Find where the given text appears and provide that cell's center as (X, Y) coordinate. 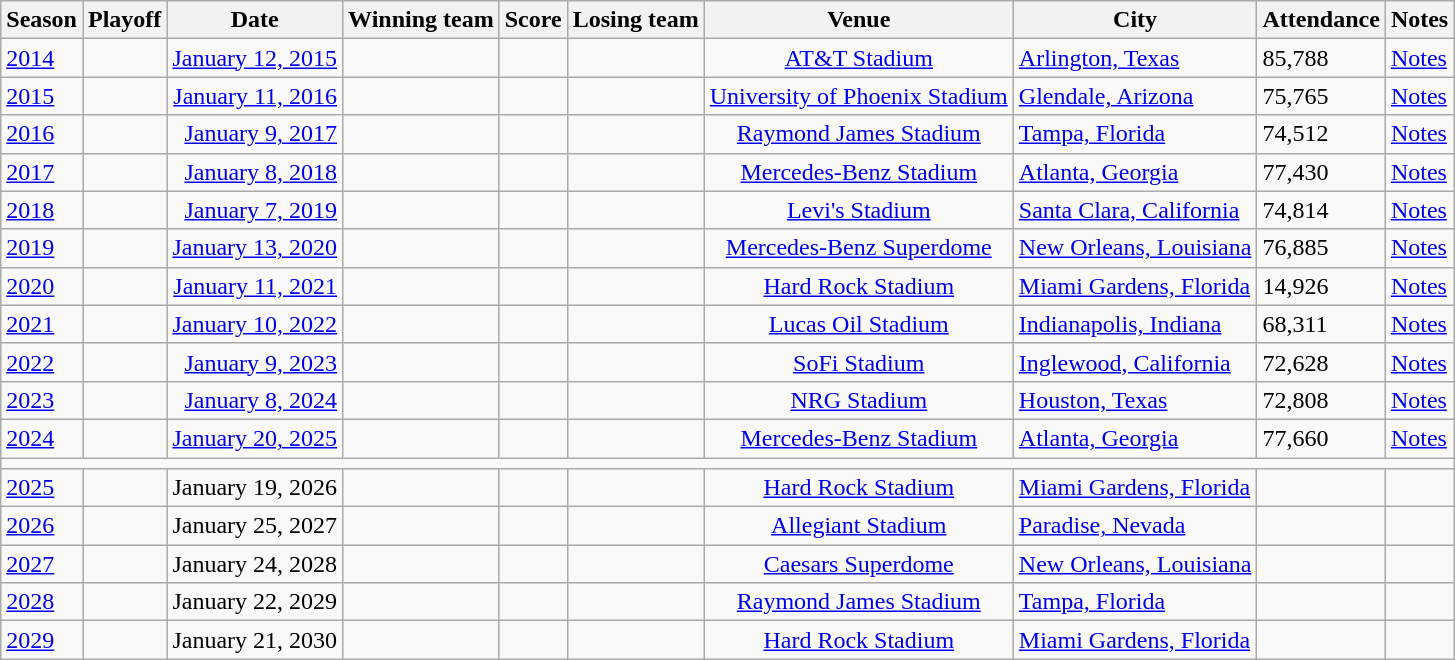
2015 (42, 96)
74,814 (1321, 210)
Levi's Stadium (858, 210)
Houston, Texas (1135, 400)
January 24, 2028 (255, 564)
January 12, 2015 (255, 58)
SoFi Stadium (858, 362)
Score (533, 20)
Winning team (422, 20)
2021 (42, 324)
72,808 (1321, 400)
City (1135, 20)
NRG Stadium (858, 400)
2019 (42, 248)
Attendance (1321, 20)
68,311 (1321, 324)
2027 (42, 564)
85,788 (1321, 58)
AT&T Stadium (858, 58)
77,430 (1321, 172)
2029 (42, 640)
Inglewood, California (1135, 362)
January 10, 2022 (255, 324)
74,512 (1321, 134)
2014 (42, 58)
2026 (42, 526)
January 7, 2019 (255, 210)
January 20, 2025 (255, 438)
January 25, 2027 (255, 526)
Venue (858, 20)
January 13, 2020 (255, 248)
Losing team (636, 20)
2020 (42, 286)
2028 (42, 602)
Paradise, Nevada (1135, 526)
Season (42, 20)
2017 (42, 172)
Allegiant Stadium (858, 526)
2016 (42, 134)
2022 (42, 362)
14,926 (1321, 286)
University of Phoenix Stadium (858, 96)
Date (255, 20)
January 22, 2029 (255, 602)
Mercedes-Benz Superdome (858, 248)
January 9, 2017 (255, 134)
Arlington, Texas (1135, 58)
Glendale, Arizona (1135, 96)
77,660 (1321, 438)
2024 (42, 438)
Playoff (124, 20)
January 21, 2030 (255, 640)
January 11, 2016 (255, 96)
January 11, 2021 (255, 286)
Caesars Superdome (858, 564)
January 8, 2018 (255, 172)
2025 (42, 488)
75,765 (1321, 96)
72,628 (1321, 362)
Santa Clara, California (1135, 210)
January 9, 2023 (255, 362)
Lucas Oil Stadium (858, 324)
Indianapolis, Indiana (1135, 324)
January 8, 2024 (255, 400)
2023 (42, 400)
76,885 (1321, 248)
2018 (42, 210)
January 19, 2026 (255, 488)
